Provide the [X, Y] coordinate of the cell's center where the given text is located.  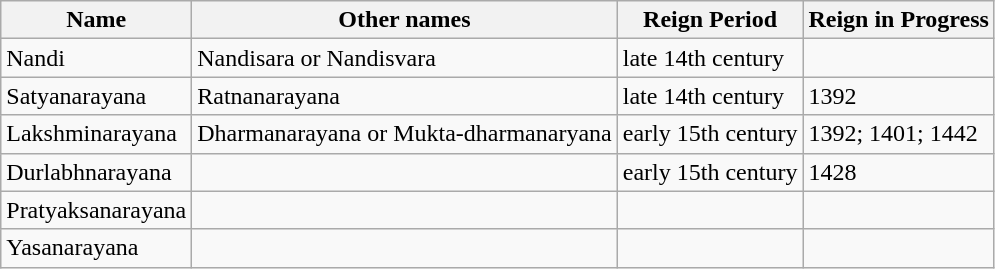
Lakshminarayana [96, 134]
Durlabhnarayana [96, 172]
Other names [405, 20]
Name [96, 20]
Pratyaksanarayana [96, 210]
Reign Period [710, 20]
1392; 1401; 1442 [899, 134]
Yasanarayana [96, 248]
Nandi [96, 58]
Reign in Progress [899, 20]
1428 [899, 172]
Ratnanarayana [405, 96]
Satyanarayana [96, 96]
Nandisara or Nandisvara [405, 58]
1392 [899, 96]
Dharmanarayana or Mukta-dharmanaryana [405, 134]
